Locate the cell with the specified text and output its [X, Y] center coordinate. 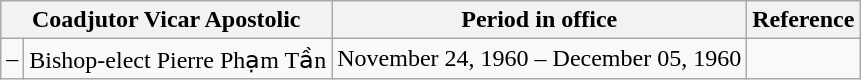
November 24, 1960 – December 05, 1960 [540, 59]
Coadjutor Vicar Apostolic [166, 20]
Bishop-elect Pierre Phạm Tần [178, 59]
Reference [804, 20]
Period in office [540, 20]
– [12, 59]
